Scan for the cell matching the given text and deliver its [X, Y] coordinate at center. 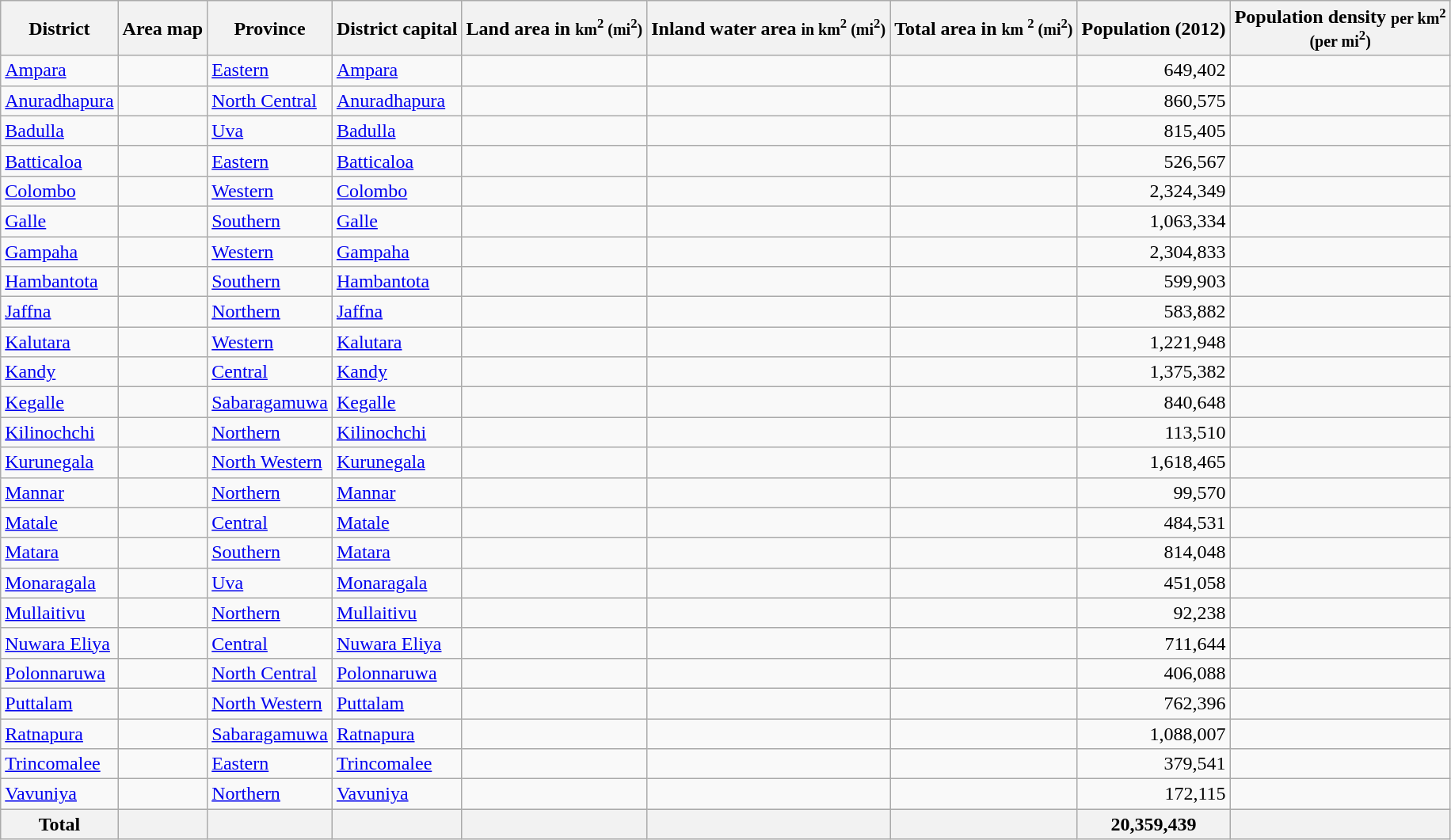
1,375,382 [1153, 372]
Total [59, 824]
Total area in km 2 (mi2) [984, 29]
20,359,439 [1153, 824]
814,048 [1153, 553]
840,648 [1153, 402]
762,396 [1153, 703]
406,088 [1153, 673]
Inland water area in km2 (mi2) [768, 29]
Population density per km2(per mi2) [1340, 29]
599,903 [1153, 282]
711,644 [1153, 643]
1,063,334 [1153, 221]
379,541 [1153, 764]
Land area in km2 (mi2) [554, 29]
2,304,833 [1153, 251]
484,531 [1153, 523]
451,058 [1153, 583]
1,088,007 [1153, 734]
Population (2012) [1153, 29]
Province [270, 29]
Area map [163, 29]
815,405 [1153, 131]
92,238 [1153, 613]
649,402 [1153, 70]
District capital [397, 29]
113,510 [1153, 432]
583,882 [1153, 312]
860,575 [1153, 101]
1,618,465 [1153, 462]
1,221,948 [1153, 342]
2,324,349 [1153, 191]
172,115 [1153, 794]
District [59, 29]
99,570 [1153, 492]
526,567 [1153, 161]
